Locate the cell with the specified text and output its [x, y] center coordinate. 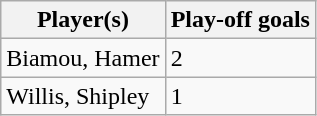
Player(s) [83, 20]
1 [240, 96]
2 [240, 58]
Biamou, Hamer [83, 58]
Play-off goals [240, 20]
Willis, Shipley [83, 96]
